Provide the [x, y] coordinate of the cell's center where the given text is located.  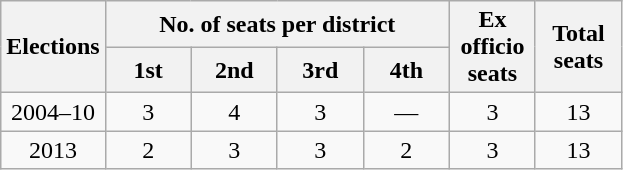
2004–10 [53, 112]
Ex officio seats [492, 47]
No. of seats per district [277, 24]
4 [234, 112]
Elections [53, 47]
2nd [234, 70]
4th [406, 70]
2013 [53, 150]
— [406, 112]
Total seats [578, 47]
3rd [320, 70]
1st [148, 70]
